Provide the (x, y) coordinate of the cell's center where the given text is located.  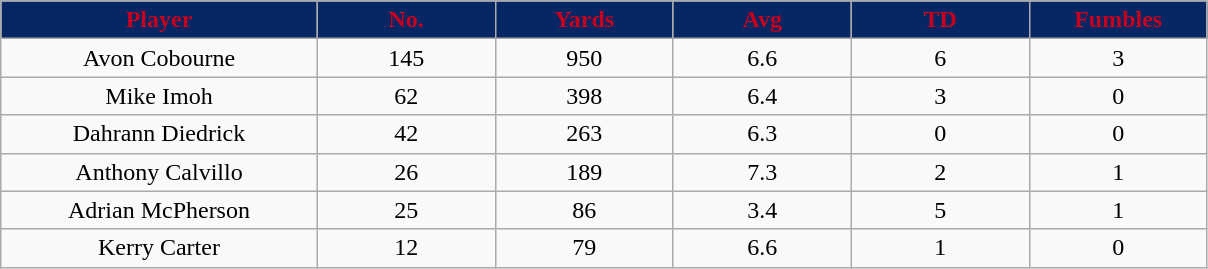
3.4 (762, 210)
145 (406, 58)
6 (940, 58)
TD (940, 20)
189 (584, 172)
Mike Imoh (159, 96)
79 (584, 248)
12 (406, 248)
Dahrann Diedrick (159, 134)
Yards (584, 20)
86 (584, 210)
25 (406, 210)
42 (406, 134)
No. (406, 20)
26 (406, 172)
62 (406, 96)
5 (940, 210)
7.3 (762, 172)
Fumbles (1118, 20)
Kerry Carter (159, 248)
Adrian McPherson (159, 210)
Player (159, 20)
6.3 (762, 134)
Anthony Calvillo (159, 172)
2 (940, 172)
Avg (762, 20)
Avon Cobourne (159, 58)
398 (584, 96)
6.4 (762, 96)
263 (584, 134)
950 (584, 58)
